Locate the cell with the specified text and output its (X, Y) center coordinate. 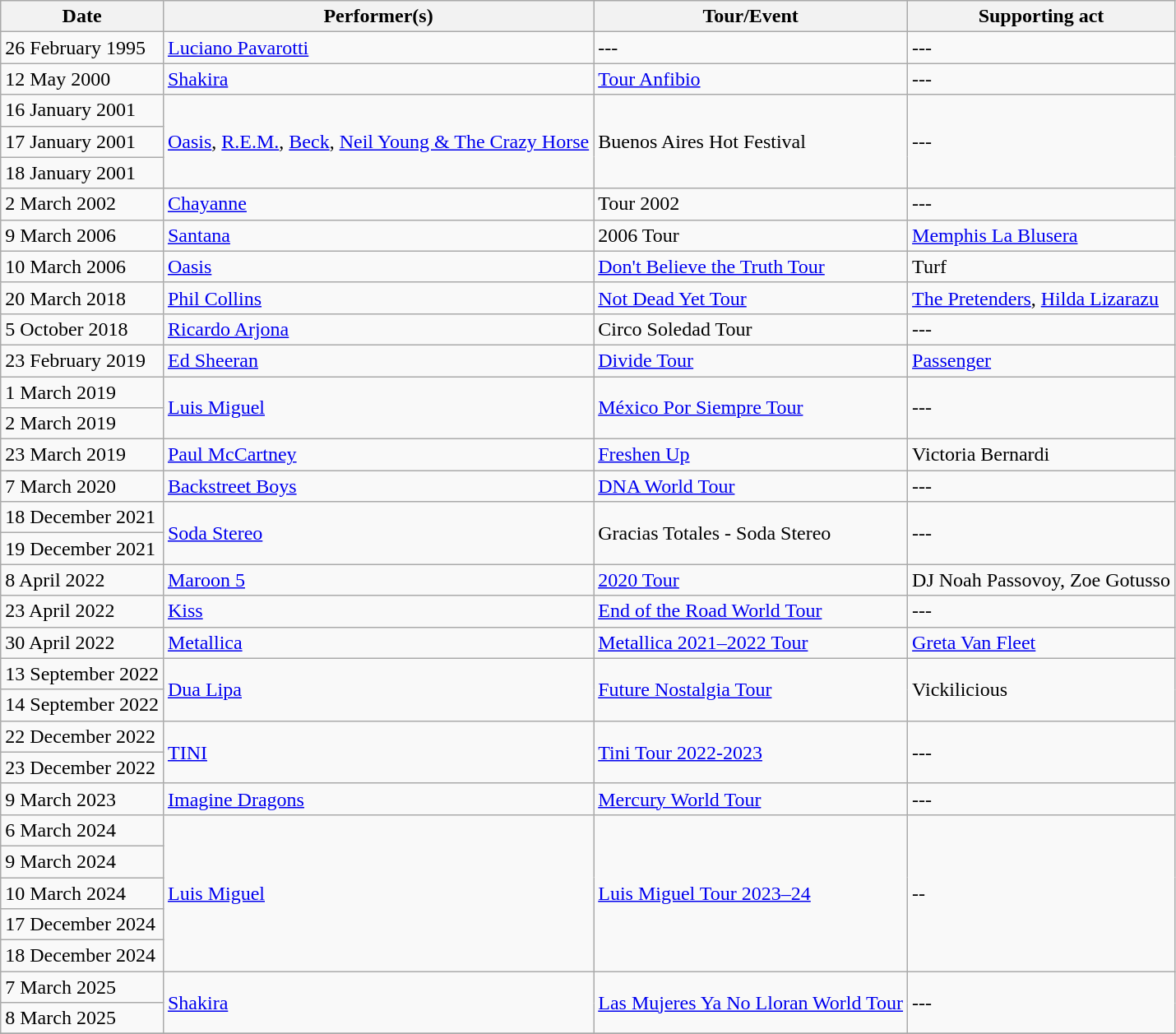
8 April 2022 (82, 580)
6 March 2024 (82, 830)
18 January 2001 (82, 173)
Tini Tour 2022-2023 (751, 752)
Turf (1041, 267)
Freshen Up (751, 455)
2020 Tour (751, 580)
16 January 2001 (82, 110)
18 December 2024 (82, 956)
Future Nostalgia Tour (751, 689)
Backstreet Boys (378, 486)
1 March 2019 (82, 392)
Divide Tour (751, 360)
Luis Miguel Tour 2023–24 (751, 893)
Imagine Dragons (378, 799)
23 March 2019 (82, 455)
Performer(s) (378, 16)
Memphis La Blusera (1041, 235)
22 December 2022 (82, 736)
30 April 2022 (82, 642)
7 March 2020 (82, 486)
5 October 2018 (82, 329)
Oasis, R.E.M., Beck, Neil Young & The Crazy Horse (378, 141)
DJ Noah Passovoy, Zoe Gotusso (1041, 580)
Kiss (378, 611)
10 March 2024 (82, 893)
Oasis (378, 267)
Gracias Totales - Soda Stereo (751, 533)
Luciano Pavarotti (378, 48)
Greta Van Fleet (1041, 642)
9 March 2023 (82, 799)
8 March 2025 (82, 1018)
Buenos Aires Hot Festival (751, 141)
Supporting act (1041, 16)
26 February 1995 (82, 48)
19 December 2021 (82, 549)
10 March 2006 (82, 267)
Mercury World Tour (751, 799)
Las Mujeres Ya No Lloran World Tour (751, 1003)
TINI (378, 752)
2006 Tour (751, 235)
-- (1041, 893)
DNA World Tour (751, 486)
7 March 2025 (82, 987)
The Pretenders, Hilda Lizarazu (1041, 298)
Chayanne (378, 204)
17 December 2024 (82, 925)
Don't Believe the Truth Tour (751, 267)
Tour 2002 (751, 204)
14 September 2022 (82, 705)
Victoria Bernardi (1041, 455)
Metallica (378, 642)
Vickilicious (1041, 689)
Paul McCartney (378, 455)
Circo Soledad Tour (751, 329)
12 May 2000 (82, 79)
20 March 2018 (82, 298)
Metallica 2021–2022 Tour (751, 642)
México Por Siempre Tour (751, 408)
Ed Sheeran (378, 360)
Maroon 5 (378, 580)
Santana (378, 235)
9 March 2006 (82, 235)
23 February 2019 (82, 360)
Dua Lipa (378, 689)
Soda Stereo (378, 533)
Not Dead Yet Tour (751, 298)
Passenger (1041, 360)
Ricardo Arjona (378, 329)
2 March 2002 (82, 204)
23 December 2022 (82, 767)
23 April 2022 (82, 611)
Tour/Event (751, 16)
9 March 2024 (82, 861)
18 December 2021 (82, 517)
Date (82, 16)
13 September 2022 (82, 674)
Phil Collins (378, 298)
Tour Anfibio (751, 79)
17 January 2001 (82, 141)
2 March 2019 (82, 424)
End of the Road World Tour (751, 611)
